Scan for the cell matching the given text and deliver its (X, Y) coordinate at center. 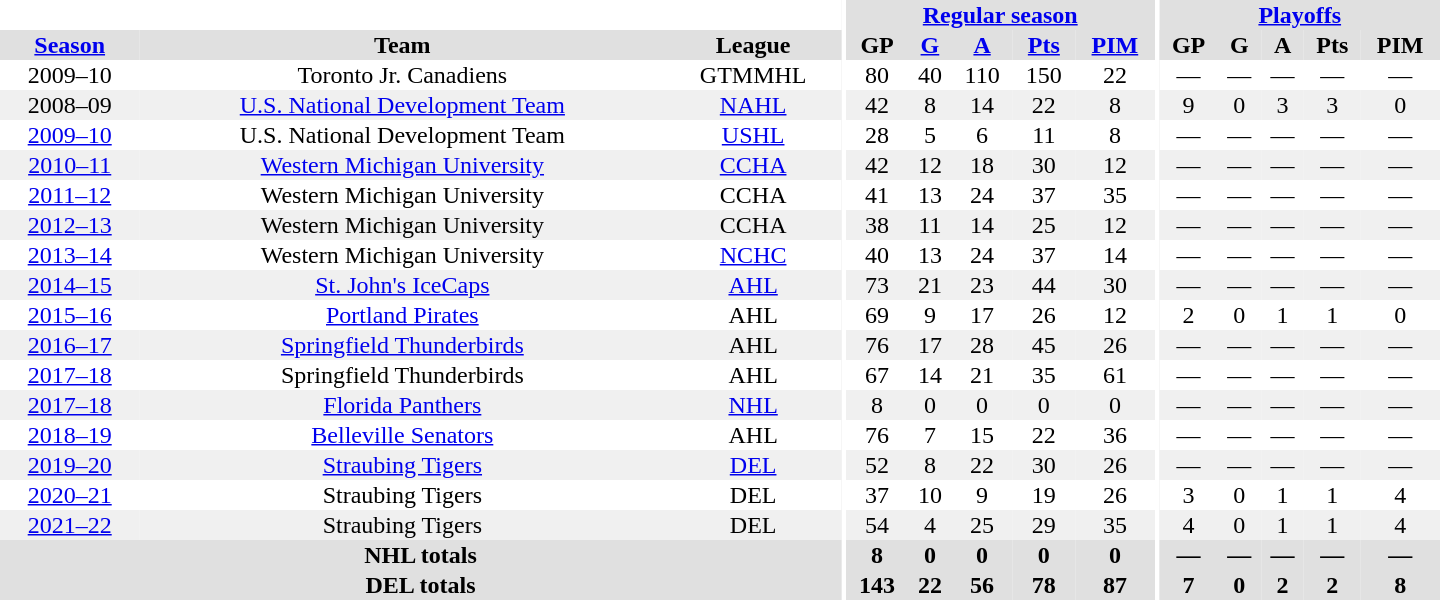
78 (1044, 585)
Season (70, 45)
69 (877, 315)
56 (982, 585)
2019–20 (70, 465)
Toronto Jr. Canadiens (402, 75)
USHL (753, 135)
St. John's IceCaps (402, 285)
GTMMHL (753, 75)
80 (877, 75)
87 (1115, 585)
110 (982, 75)
2011–12 (70, 195)
54 (877, 525)
45 (1044, 345)
Playoffs (1300, 15)
2016–17 (70, 345)
2014–15 (70, 285)
Portland Pirates (402, 315)
36 (1115, 435)
Belleville Senators (402, 435)
5 (930, 135)
2013–14 (70, 255)
Florida Panthers (402, 405)
NHL (753, 405)
DEL totals (420, 585)
2010–11 (70, 165)
41 (877, 195)
NAHL (753, 105)
10 (930, 495)
29 (1044, 525)
2008–09 (70, 105)
52 (877, 465)
61 (1115, 375)
2020–21 (70, 495)
2012–13 (70, 225)
23 (982, 285)
Regular season (1000, 15)
150 (1044, 75)
Team (402, 45)
143 (877, 585)
League (753, 45)
15 (982, 435)
2021–22 (70, 525)
2015–16 (70, 315)
NCHC (753, 255)
2018–19 (70, 435)
6 (982, 135)
18 (982, 165)
73 (877, 285)
67 (877, 375)
19 (1044, 495)
NHL totals (420, 555)
44 (1044, 285)
38 (877, 225)
